Output the (x, y) coordinate of the center of the cell containing the given text.  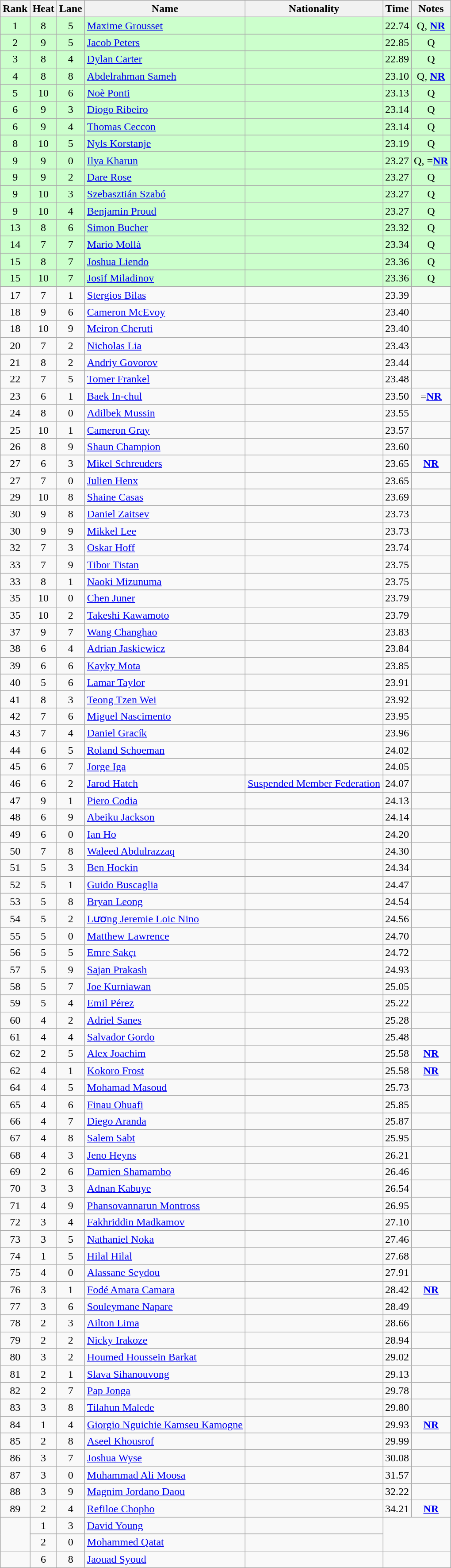
58 (15, 986)
Jorge Iga (164, 767)
Tibor Tistan (164, 565)
40 (15, 682)
Bryan Leong (164, 902)
Piero Codia (164, 801)
66 (15, 1121)
25.28 (397, 1020)
24.13 (397, 801)
Daniel Zaitsev (164, 514)
Houmed Houssein Barkat (164, 1357)
Nyls Korstanje (164, 143)
29.93 (397, 1425)
24.54 (397, 902)
Fakhriddin Madkamov (164, 1222)
23.34 (397, 245)
Finau Ohuafi (164, 1104)
Roland Schoeman (164, 750)
43 (15, 733)
Slava Sihanouvong (164, 1374)
Adilbek Mussin (164, 413)
23.91 (397, 682)
87 (15, 1475)
23.69 (397, 497)
Adrian Jaskiewicz (164, 649)
Cameron McEvoy (164, 312)
Fodé Amara Camara (164, 1290)
Andriy Govorov (164, 362)
Nationality (314, 9)
Tomer Frankel (164, 379)
Simon Bucher (164, 228)
69 (15, 1172)
Szebasztián Szabó (164, 194)
32.22 (397, 1492)
48 (15, 817)
Ilya Kharun (164, 160)
22.85 (397, 42)
Sajan Prakash (164, 970)
32 (15, 548)
Ben Hockin (164, 868)
24.07 (397, 784)
24.47 (397, 885)
45 (15, 767)
Dare Rose (164, 177)
Naoki Mizunuma (164, 582)
23 (15, 396)
17 (15, 295)
59 (15, 1003)
86 (15, 1458)
23.55 (397, 413)
44 (15, 750)
25.22 (397, 1003)
28.94 (397, 1340)
Shaine Casas (164, 497)
52 (15, 885)
Time (397, 9)
28.42 (397, 1290)
Nicholas Lia (164, 346)
Noè Ponti (164, 93)
23.39 (397, 295)
23.44 (397, 362)
37 (15, 632)
46 (15, 784)
28.66 (397, 1323)
Kokoro Frost (164, 1071)
Lamar Taylor (164, 682)
Benjamin Proud (164, 211)
Magnim Jordano Daou (164, 1492)
26.21 (397, 1155)
24.56 (397, 919)
26.95 (397, 1206)
61 (15, 1037)
Waleed Abdulrazzaq (164, 851)
25.95 (397, 1138)
80 (15, 1357)
27.68 (397, 1256)
Suspended Member Federation (314, 784)
38 (15, 649)
27.46 (397, 1239)
28.49 (397, 1306)
25.73 (397, 1087)
14 (15, 245)
Teong Tzen Wei (164, 699)
23.10 (397, 76)
23.48 (397, 379)
Chen Juner (164, 598)
24.30 (397, 851)
74 (15, 1256)
23.50 (397, 396)
79 (15, 1340)
31.57 (397, 1475)
82 (15, 1391)
Name (164, 9)
Josif Miladinov (164, 278)
50 (15, 851)
70 (15, 1189)
49 (15, 834)
22.74 (397, 26)
Mikkel Lee (164, 531)
Mikel Schreuders (164, 463)
Cameron Gray (164, 430)
42 (15, 716)
Julien Henx (164, 480)
56 (15, 953)
23.92 (397, 699)
53 (15, 902)
24.34 (397, 868)
Kayky Mota (164, 666)
13 (15, 228)
55 (15, 936)
24.02 (397, 750)
24.72 (397, 953)
Q, =NR (432, 160)
24 (15, 413)
39 (15, 666)
76 (15, 1290)
Thomas Ceccon (164, 127)
23.95 (397, 716)
75 (15, 1273)
23.60 (397, 447)
=NR (432, 396)
60 (15, 1020)
Diego Aranda (164, 1121)
Salvador Gordo (164, 1037)
30.08 (397, 1458)
Ailton Lima (164, 1323)
Adnan Kabuye (164, 1189)
Hilal Hilal (164, 1256)
34.21 (397, 1509)
Muhammad Ali Moosa (164, 1475)
Ian Ho (164, 834)
Nicky Irakoze (164, 1340)
26.46 (397, 1172)
Stergios Bilas (164, 295)
Heat (43, 9)
23.84 (397, 649)
23.13 (397, 93)
68 (15, 1155)
Tilahun Malede (164, 1407)
Jaouad Syoud (164, 1559)
Daniel Gracík (164, 733)
Joshua Wyse (164, 1458)
Adriel Sanes (164, 1020)
41 (15, 699)
Salem Sabt (164, 1138)
Takeshi Kawamoto (164, 615)
Guido Buscaglia (164, 885)
27.10 (397, 1222)
23.85 (397, 666)
Abeiku Jackson (164, 817)
Jacob Peters (164, 42)
23.96 (397, 733)
64 (15, 1087)
29.99 (397, 1441)
22 (15, 379)
73 (15, 1239)
Wang Changhao (164, 632)
Aseel Khousrof (164, 1441)
23.57 (397, 430)
Oskar Hoff (164, 548)
Maxime Grousset (164, 26)
Lane (71, 9)
Emre Sakçı (164, 953)
26.54 (397, 1189)
24.05 (397, 767)
25 (15, 430)
72 (15, 1222)
78 (15, 1323)
67 (15, 1138)
29.78 (397, 1391)
Nathaniel Noka (164, 1239)
Diogo Ribeiro (164, 110)
24.20 (397, 834)
25.05 (397, 986)
26 (15, 447)
29.02 (397, 1357)
Baek In-chul (164, 396)
Alex Joachim (164, 1054)
81 (15, 1374)
Abdelrahman Sameh (164, 76)
Mohamad Masoud (164, 1087)
Matthew Lawrence (164, 936)
54 (15, 919)
Joshua Liendo (164, 262)
Souleymane Napare (164, 1306)
Miguel Nascimento (164, 716)
Joe Kurniawan (164, 986)
Lương Jeremie Loic Nino (164, 919)
Jeno Heyns (164, 1155)
Phansovannarun Montross (164, 1206)
20 (15, 346)
57 (15, 970)
47 (15, 801)
85 (15, 1441)
Shaun Champion (164, 447)
65 (15, 1104)
25.85 (397, 1104)
83 (15, 1407)
77 (15, 1306)
23.83 (397, 632)
Damien Shamambo (164, 1172)
23.43 (397, 346)
22.89 (397, 59)
Mohammed Qatat (164, 1542)
Giorgio Nguichie Kamseu Kamogne (164, 1425)
25.48 (397, 1037)
Jarod Hatch (164, 784)
84 (15, 1425)
24.14 (397, 817)
23.74 (397, 548)
51 (15, 868)
Alassane Seydou (164, 1273)
29.13 (397, 1374)
Dylan Carter (164, 59)
Pap Jonga (164, 1391)
27.91 (397, 1273)
24.93 (397, 970)
88 (15, 1492)
29.80 (397, 1407)
Mario Mollà (164, 245)
29 (15, 497)
Notes (432, 9)
Refiloe Chopho (164, 1509)
24.70 (397, 936)
David Young (164, 1526)
89 (15, 1509)
21 (15, 362)
23.32 (397, 228)
Meiron Cheruti (164, 329)
Rank (15, 9)
25.87 (397, 1121)
23.19 (397, 143)
71 (15, 1206)
Emil Pérez (164, 1003)
